Locate the cell with the specified text and output its (X, Y) center coordinate. 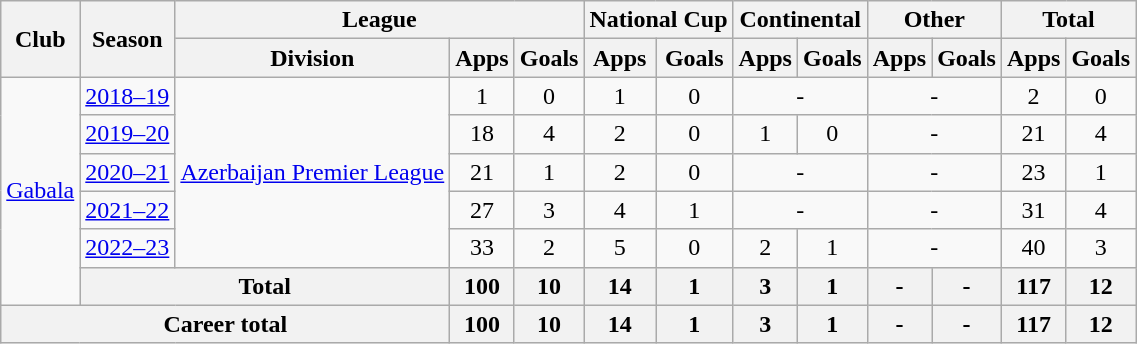
Other (934, 20)
Career total (226, 324)
31 (1033, 210)
2019–20 (128, 134)
2020–21 (128, 172)
33 (482, 248)
League (380, 20)
40 (1033, 248)
Gabala (40, 191)
Season (128, 39)
National Cup (658, 20)
2021–22 (128, 210)
Azerbaijan Premier League (312, 172)
Club (40, 39)
Continental (800, 20)
2018–19 (128, 96)
23 (1033, 172)
27 (482, 210)
5 (620, 248)
2022–23 (128, 248)
18 (482, 134)
Division (312, 58)
